Locate the cell with the specified text and output its (X, Y) center coordinate. 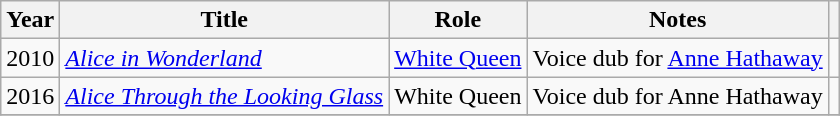
Alice Through the Looking Glass (224, 96)
2010 (30, 58)
Notes (678, 20)
Title (224, 20)
Role (458, 20)
Year (30, 20)
Alice in Wonderland (224, 58)
2016 (30, 96)
